Determine the (X, Y) coordinate at the center of the cell enclosing the given text.  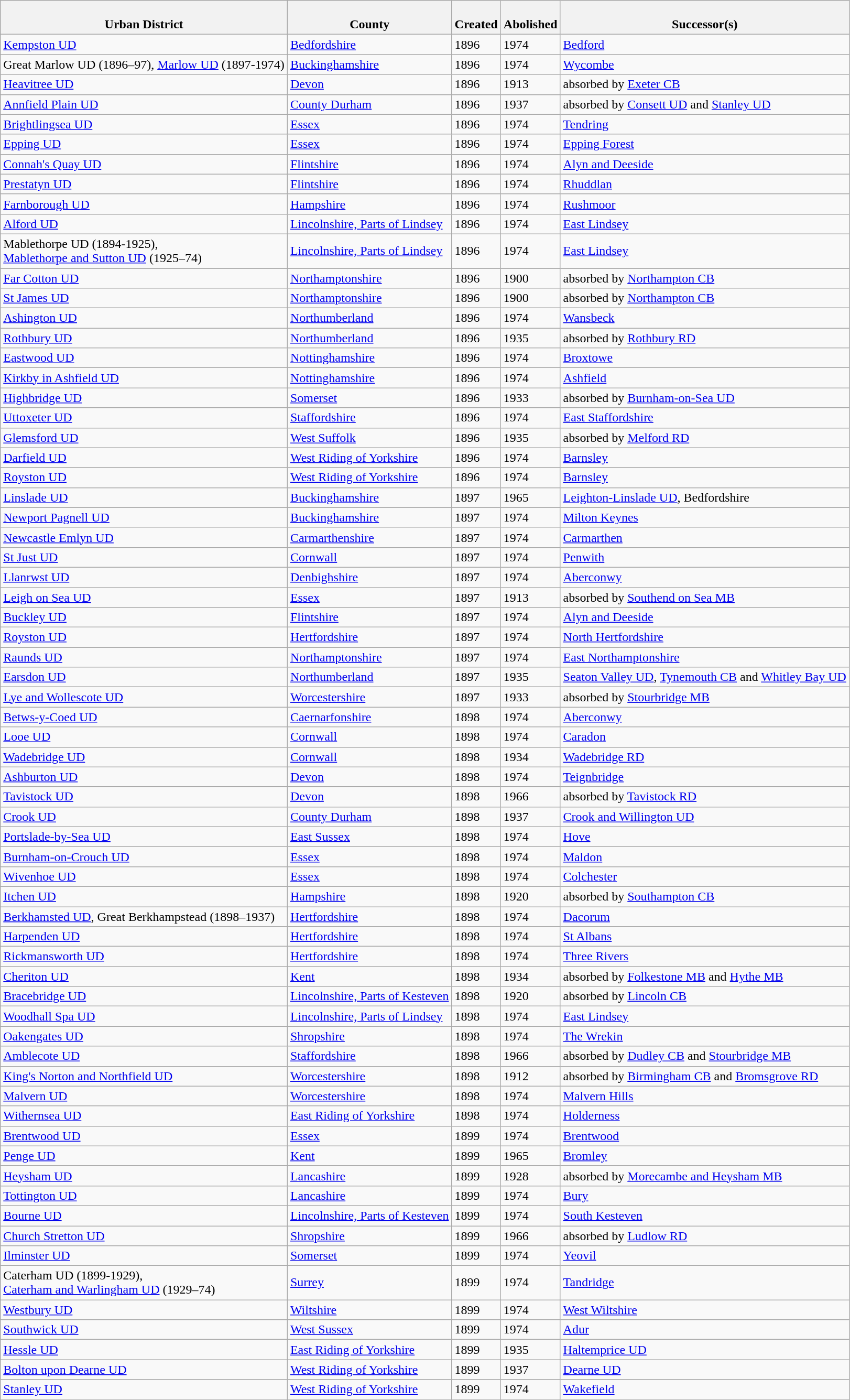
Created (476, 18)
Rickmansworth UD (144, 957)
absorbed by Tavistock RD (704, 797)
Harpenden UD (144, 937)
Connah's Quay UD (144, 164)
absorbed by Birmingham CB and Bromsgrove RD (704, 1076)
Portslade-by-Sea UD (144, 837)
East Staffordshire (704, 418)
Malvern Hills (704, 1096)
Brentwood UD (144, 1136)
North Hertfordshire (704, 637)
Colchester (704, 876)
1928 (530, 1176)
absorbed by Exeter CB (704, 84)
County (369, 18)
East Sussex (369, 837)
Bury (704, 1196)
Seaton Valley UD, Tynemouth CB and Whitley Bay UD (704, 677)
Highbridge UD (144, 398)
Tandridge (704, 1283)
Brentwood (704, 1136)
Leigh on Sea UD (144, 597)
Stanley UD (144, 1390)
Glemsford UD (144, 438)
Dacorum (704, 917)
Urban District (144, 18)
absorbed by Folkestone MB and Hythe MB (704, 976)
Wycombe (704, 64)
Tavistock UD (144, 797)
Cheriton UD (144, 976)
Penge UD (144, 1156)
Carmarthenshire (369, 537)
absorbed by Melford RD (704, 438)
Darfield UD (144, 458)
Successor(s) (704, 18)
Wadebridge UD (144, 757)
South Kesteven (704, 1215)
Wakefield (704, 1390)
Rhuddlan (704, 184)
Burnham-on-Crouch UD (144, 856)
Heysham UD (144, 1176)
Itchen UD (144, 896)
Dearne UD (704, 1370)
Bracebridge UD (144, 996)
Uttoxeter UD (144, 418)
Mablethorpe UD (1894-1925),Mablethorpe and Sutton UD (1925–74) (144, 251)
Leighton-Linslade UD, Bedfordshire (704, 497)
Crook UD (144, 817)
West Wiltshire (704, 1310)
Epping UD (144, 144)
absorbed by Stourbridge MB (704, 697)
Ashfield (704, 378)
Maldon (704, 856)
Westbury UD (144, 1310)
Denbighshire (369, 577)
Farnborough UD (144, 204)
Bedfordshire (369, 45)
Looe UD (144, 737)
Bedford (704, 45)
absorbed by Morecambe and Heysham MB (704, 1176)
absorbed by Consett UD and Stanley UD (704, 104)
Teignbridge (704, 777)
Lye and Wollescote UD (144, 697)
Holderness (704, 1116)
Annfield Plain UD (144, 104)
Caernarfonshire (369, 717)
Hessle UD (144, 1350)
Bourne UD (144, 1215)
Bromley (704, 1156)
Brightlingsea UD (144, 124)
Tendring (704, 124)
Rushmoor (704, 204)
Linslade UD (144, 497)
Surrey (369, 1283)
Southwick UD (144, 1330)
Amblecote UD (144, 1056)
Kempston UD (144, 45)
Woodhall Spa UD (144, 1016)
Rothbury UD (144, 338)
1912 (530, 1076)
Alford UD (144, 224)
Penwith (704, 557)
Caradon (704, 737)
Tottington UD (144, 1196)
West Sussex (369, 1330)
absorbed by Southend on Sea MB (704, 597)
St James UD (144, 298)
Caterham UD (1899-1929),Caterham and Warlingham UD (1929–74) (144, 1283)
Withernsea UD (144, 1116)
Broxtowe (704, 358)
Epping Forest (704, 144)
Wivenhoe UD (144, 876)
absorbed by Rothbury RD (704, 338)
Adur (704, 1330)
Wansbeck (704, 318)
Far Cotton UD (144, 278)
Bolton upon Dearne UD (144, 1370)
Buckley UD (144, 617)
Berkhamsted UD, Great Berkhampstead (1898–1937) (144, 917)
Ashburton UD (144, 777)
absorbed by Burnham-on-Sea UD (704, 398)
Haltemprice UD (704, 1350)
Crook and Willington UD (704, 817)
Ilminster UD (144, 1256)
Three Rivers (704, 957)
Wiltshire (369, 1310)
Betws-y-Coed UD (144, 717)
Llanrwst UD (144, 577)
The Wrekin (704, 1036)
King's Norton and Northfield UD (144, 1076)
Kirkby in Ashfield UD (144, 378)
Raunds UD (144, 657)
Wadebridge RD (704, 757)
absorbed by Dudley CB and Stourbridge MB (704, 1056)
Newcastle Emlyn UD (144, 537)
East Northamptonshire (704, 657)
absorbed by Ludlow RD (704, 1235)
West Suffolk (369, 438)
Newport Pagnell UD (144, 517)
Heavitree UD (144, 84)
Abolished (530, 18)
Prestatyn UD (144, 184)
Oakengates UD (144, 1036)
Yeovil (704, 1256)
Eastwood UD (144, 358)
Church Stretton UD (144, 1235)
St Just UD (144, 557)
Hove (704, 837)
Milton Keynes (704, 517)
Ashington UD (144, 318)
Carmarthen (704, 537)
Malvern UD (144, 1096)
Earsdon UD (144, 677)
absorbed by Southampton CB (704, 896)
absorbed by Lincoln CB (704, 996)
St Albans (704, 937)
Great Marlow UD (1896–97), Marlow UD (1897-1974) (144, 64)
